Return (x, y) of the center of cell containing provided text 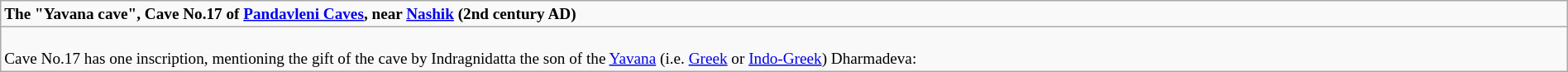
The "Yavana cave", Cave No.17 of Pandavleni Caves, near Nashik (2nd century AD) (784, 14)
Cave No.17 has one inscription, mentioning the gift of the cave by Indragnidatta the son of the Yavana (i.e. Greek or Indo-Greek) Dharmadeva: (784, 49)
